Output the (X, Y) coordinate of the center of the cell containing the given text.  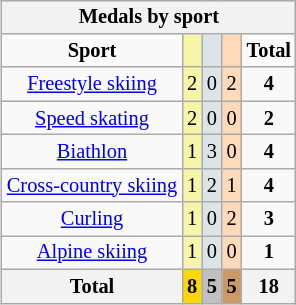
18 (269, 286)
Biathlon (92, 152)
Curling (92, 219)
Sport (92, 51)
Alpine skiing (92, 253)
8 (192, 286)
Cross-country skiing (92, 185)
Speed skating (92, 118)
Freestyle skiing (92, 84)
Medals by sport (149, 17)
